Find where the given text appears and provide that cell's center as [x, y] coordinate. 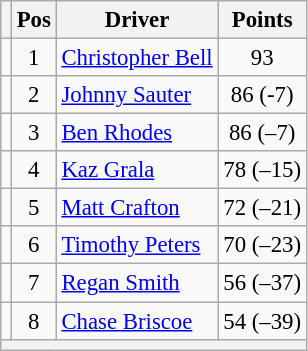
8 [34, 321]
3 [34, 133]
86 (-7) [262, 95]
Ben Rhodes [137, 133]
56 (–37) [262, 283]
Pos [34, 20]
72 (–21) [262, 208]
Chase Briscoe [137, 321]
5 [34, 208]
78 (–15) [262, 170]
1 [34, 58]
86 (–7) [262, 133]
7 [34, 283]
4 [34, 170]
Kaz Grala [137, 170]
2 [34, 95]
Regan Smith [137, 283]
Driver [137, 20]
Christopher Bell [137, 58]
54 (–39) [262, 321]
Johnny Sauter [137, 95]
Matt Crafton [137, 208]
Timothy Peters [137, 245]
93 [262, 58]
70 (–23) [262, 245]
Points [262, 20]
6 [34, 245]
